Locate the cell with the specified text and output its [X, Y] center coordinate. 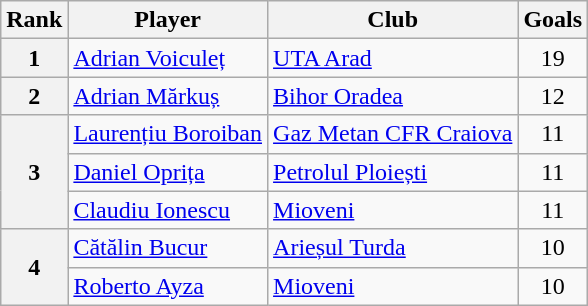
Petrolul Ploiești [393, 172]
Gaz Metan CFR Craiova [393, 134]
1 [34, 58]
Daniel Oprița [168, 172]
Laurențiu Boroiban [168, 134]
Club [393, 20]
Arieșul Turda [393, 248]
Rank [34, 20]
Roberto Ayza [168, 286]
Adrian Voiculeț [168, 58]
Player [168, 20]
19 [553, 58]
Cătălin Bucur [168, 248]
4 [34, 267]
UTA Arad [393, 58]
Bihor Oradea [393, 96]
Adrian Mărkuș [168, 96]
Claudiu Ionescu [168, 210]
12 [553, 96]
Goals [553, 20]
2 [34, 96]
3 [34, 172]
